Scan for the cell matching the given text and deliver its [X, Y] coordinate at center. 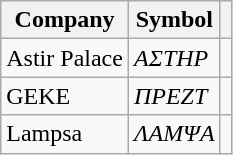
Astir Palace [65, 58]
ΛΑΜΨΑ [174, 134]
GEKE [65, 96]
Lampsa [65, 134]
ΠΡΕΖΤ [174, 96]
Symbol [174, 20]
Company [65, 20]
ΑΣΤΗΡ [174, 58]
